Pinpoint the cell where the given text exists, returning its [X, Y] midpoint coordinate. 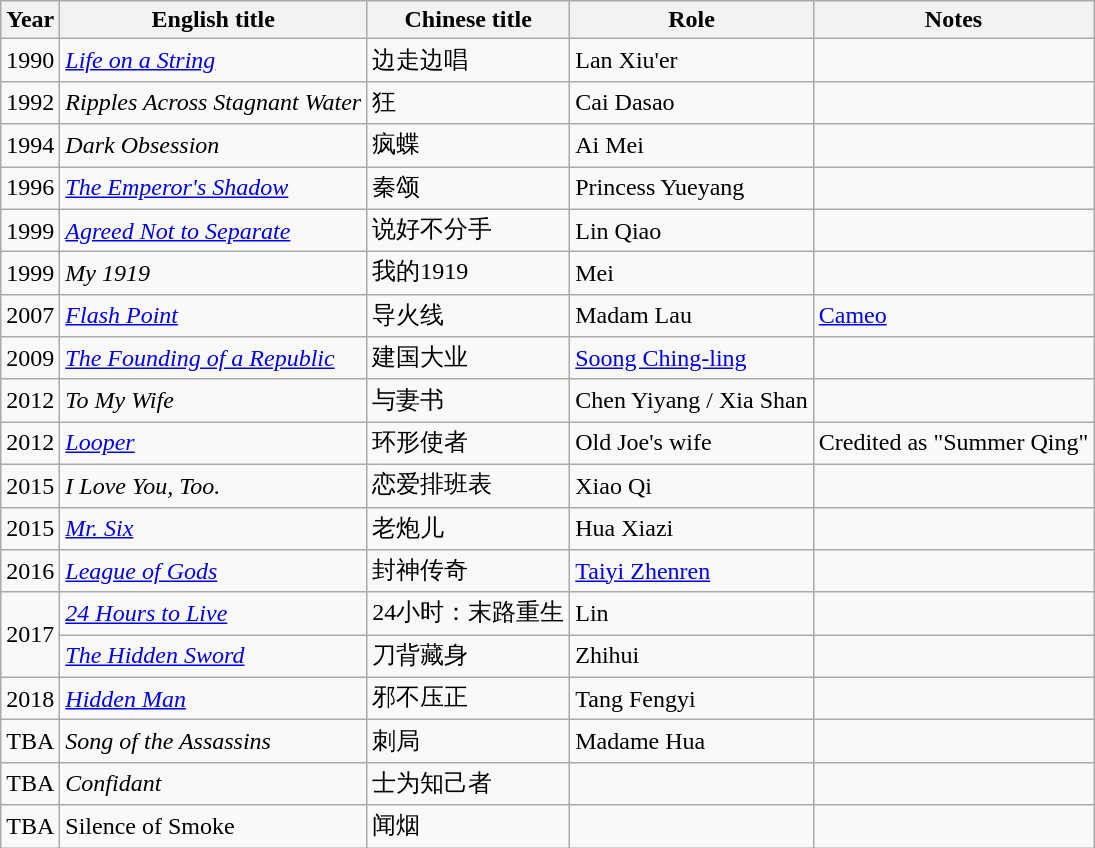
Year [30, 20]
导火线 [468, 316]
Old Joe's wife [692, 444]
狂 [468, 102]
Lin Qiao [692, 230]
Confidant [214, 784]
Cameo [954, 316]
2017 [30, 634]
建国大业 [468, 358]
Dark Obsession [214, 146]
English title [214, 20]
疯蝶 [468, 146]
Silence of Smoke [214, 826]
The Founding of a Republic [214, 358]
Mr. Six [214, 528]
2018 [30, 698]
秦颂 [468, 188]
封神传奇 [468, 572]
2009 [30, 358]
The Emperor's Shadow [214, 188]
刀背藏身 [468, 656]
Hua Xiazi [692, 528]
Ai Mei [692, 146]
Chinese title [468, 20]
My 1919 [214, 274]
Hidden Man [214, 698]
Agreed Not to Separate [214, 230]
Cai Dasao [692, 102]
Tang Fengyi [692, 698]
I Love You, Too. [214, 486]
我的1919 [468, 274]
邪不压正 [468, 698]
Princess Yueyang [692, 188]
24小时：末路重生 [468, 614]
环形使者 [468, 444]
刺局 [468, 742]
Madam Lau [692, 316]
士为知己者 [468, 784]
说好不分手 [468, 230]
2007 [30, 316]
Song of the Assassins [214, 742]
Ripples Across Stagnant Water [214, 102]
Mei [692, 274]
Madame Hua [692, 742]
Notes [954, 20]
Soong Ching-ling [692, 358]
Looper [214, 444]
恋爱排班表 [468, 486]
Taiyi Zhenren [692, 572]
老炮儿 [468, 528]
Chen Yiyang / Xia Shan [692, 400]
1994 [30, 146]
Zhihui [692, 656]
1992 [30, 102]
To My Wife [214, 400]
Xiao Qi [692, 486]
The Hidden Sword [214, 656]
1996 [30, 188]
边走边唱 [468, 60]
Lin [692, 614]
24 Hours to Live [214, 614]
1990 [30, 60]
League of Gods [214, 572]
2016 [30, 572]
闻烟 [468, 826]
与妻书 [468, 400]
Lan Xiu'er [692, 60]
Life on a String [214, 60]
Credited as "Summer Qing" [954, 444]
Role [692, 20]
Flash Point [214, 316]
